Locate the cell with the specified text and output its (x, y) center coordinate. 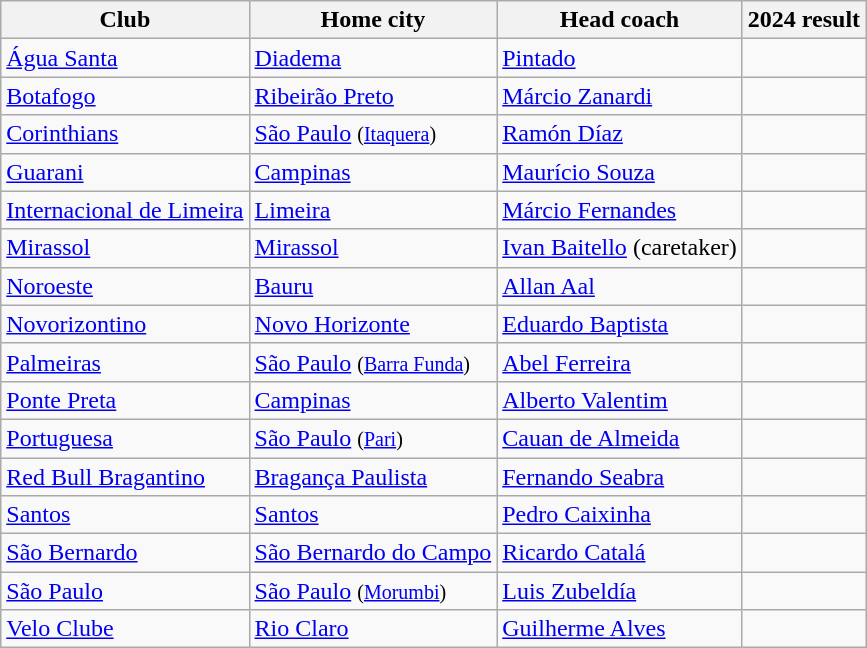
Cauan de Almeida (620, 438)
São Paulo (Pari) (373, 438)
Corinthians (125, 134)
Limeira (373, 210)
São Paulo (Itaquera) (373, 134)
Bragança Paulista (373, 477)
São Bernardo do Campo (373, 553)
Luis Zubeldía (620, 591)
Ramón Díaz (620, 134)
Abel Ferreira (620, 362)
Guilherme Alves (620, 629)
Ivan Baitello (caretaker) (620, 248)
Márcio Zanardi (620, 96)
Club (125, 20)
Guarani (125, 172)
São Bernardo (125, 553)
Bauru (373, 286)
Eduardo Baptista (620, 324)
São Paulo (Morumbi) (373, 591)
Allan Aal (620, 286)
Rio Claro (373, 629)
Portuguesa (125, 438)
Noroeste (125, 286)
Internacional de Limeira (125, 210)
Alberto Valentim (620, 400)
Head coach (620, 20)
Home city (373, 20)
Pedro Caixinha (620, 515)
Maurício Souza (620, 172)
Ricardo Catalá (620, 553)
Ribeirão Preto (373, 96)
Botafogo (125, 96)
Diadema (373, 58)
São Paulo (125, 591)
2024 result (804, 20)
Fernando Seabra (620, 477)
Ponte Preta (125, 400)
Velo Clube (125, 629)
Novorizontino (125, 324)
Novo Horizonte (373, 324)
Pintado (620, 58)
Palmeiras (125, 362)
Márcio Fernandes (620, 210)
Red Bull Bragantino (125, 477)
Água Santa (125, 58)
São Paulo (Barra Funda) (373, 362)
